Scan for the cell matching the given text and deliver its (X, Y) coordinate at center. 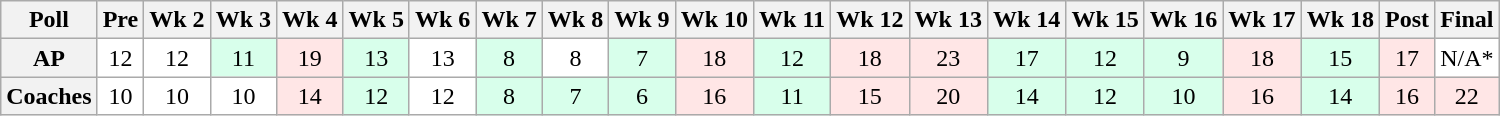
Post (1408, 20)
Wk 2 (177, 20)
Wk 4 (310, 20)
Poll (49, 20)
Wk 11 (792, 20)
Wk 10 (714, 20)
9 (1183, 58)
Coaches (49, 96)
Wk 14 (1026, 20)
23 (948, 58)
N/A* (1467, 58)
Wk 5 (376, 20)
AP (49, 58)
22 (1467, 96)
6 (642, 96)
Wk 6 (442, 20)
Final (1467, 20)
20 (948, 96)
Pre (120, 20)
Wk 18 (1340, 20)
Wk 12 (870, 20)
Wk 7 (509, 20)
Wk 17 (1262, 20)
Wk 13 (948, 20)
Wk 3 (243, 20)
19 (310, 58)
Wk 15 (1105, 20)
Wk 16 (1183, 20)
Wk 8 (575, 20)
Wk 9 (642, 20)
